Scan for the cell matching the given text and deliver its (X, Y) coordinate at center. 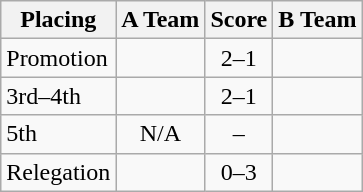
0–3 (239, 172)
Score (239, 20)
Relegation (58, 172)
3rd–4th (58, 96)
5th (58, 134)
A Team (160, 20)
Placing (58, 20)
B Team (318, 20)
Promotion (58, 58)
N/A (160, 134)
– (239, 134)
